Pinpoint the cell where the given text exists, returning its (X, Y) midpoint coordinate. 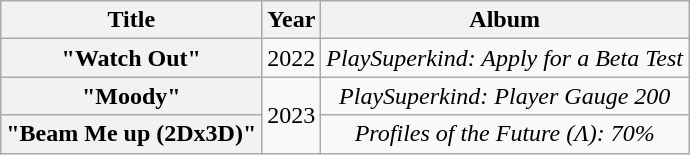
2022 (292, 58)
Profiles of the Future (Λ): 70% (505, 134)
Title (132, 20)
"Moody" (132, 96)
Year (292, 20)
PlaySuperkind: Apply for a Beta Test (505, 58)
"Beam Me up (2Dx3D)" (132, 134)
2023 (292, 115)
Album (505, 20)
PlaySuperkind: Player Gauge 200 (505, 96)
"Watch Out" (132, 58)
